Provide the (x, y) coordinate of the cell's center where the given text is located.  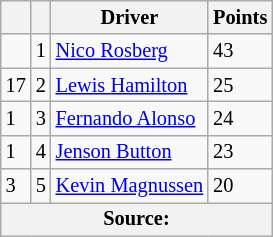
24 (240, 118)
4 (41, 152)
Nico Rosberg (130, 51)
5 (41, 186)
Fernando Alonso (130, 118)
17 (16, 85)
Kevin Magnussen (130, 186)
2 (41, 85)
Points (240, 17)
20 (240, 186)
23 (240, 152)
Jenson Button (130, 152)
Source: (136, 219)
Driver (130, 17)
Lewis Hamilton (130, 85)
43 (240, 51)
25 (240, 85)
